Return the (X, Y) coordinate for the center point of the cell that contains the specified text.  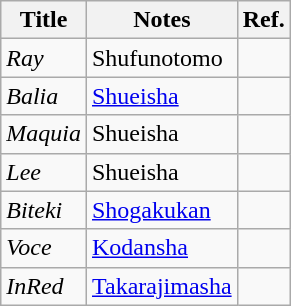
Voce (44, 248)
Title (44, 20)
InRed (44, 286)
Ref. (264, 20)
Balia (44, 96)
Lee (44, 172)
Notes (162, 20)
Shufunotomo (162, 58)
Takarajimasha (162, 286)
Shogakukan (162, 210)
Ray (44, 58)
Biteki (44, 210)
Kodansha (162, 248)
Maquia (44, 134)
